Locate the cell with the specified text and output its (X, Y) center coordinate. 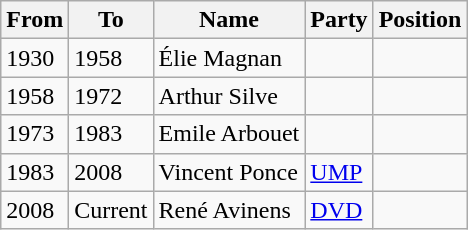
Name (229, 20)
Vincent Ponce (229, 172)
From (35, 20)
1973 (35, 134)
UMP (339, 172)
1930 (35, 58)
To (111, 20)
Current (111, 210)
DVD (339, 210)
René Avinens (229, 210)
Élie Magnan (229, 58)
1972 (111, 96)
Party (339, 20)
Position (420, 20)
Emile Arbouet (229, 134)
Arthur Silve (229, 96)
